Return the (X, Y) coordinate for the center point of the cell that contains the specified text.  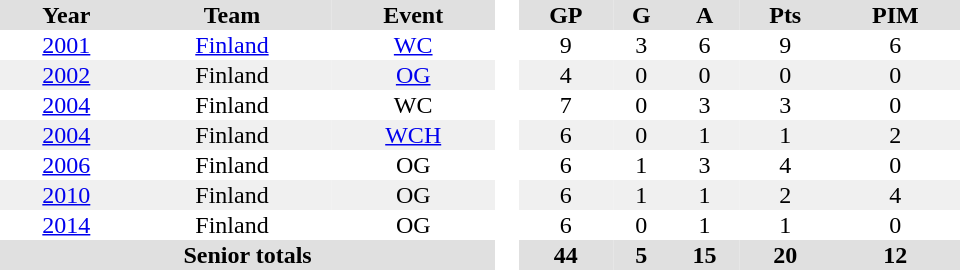
2001 (66, 45)
12 (896, 255)
5 (641, 255)
2006 (66, 165)
WCH (413, 135)
GP (566, 15)
20 (786, 255)
Senior totals (248, 255)
Team (232, 15)
Event (413, 15)
Year (66, 15)
15 (704, 255)
2002 (66, 75)
2010 (66, 195)
7 (566, 105)
PIM (896, 15)
A (704, 15)
G (641, 15)
Pts (786, 15)
44 (566, 255)
2014 (66, 225)
